Pinpoint the cell where the given text exists, returning its [X, Y] midpoint coordinate. 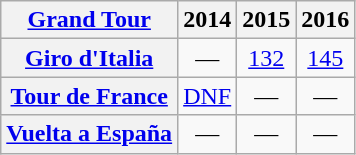
2015 [266, 20]
Vuelta a España [90, 134]
2016 [326, 20]
Grand Tour [90, 20]
132 [266, 58]
Tour de France [90, 96]
DNF [208, 96]
145 [326, 58]
Giro d'Italia [90, 58]
2014 [208, 20]
